Provide the [x, y] coordinate of the cell's center where the given text is located.  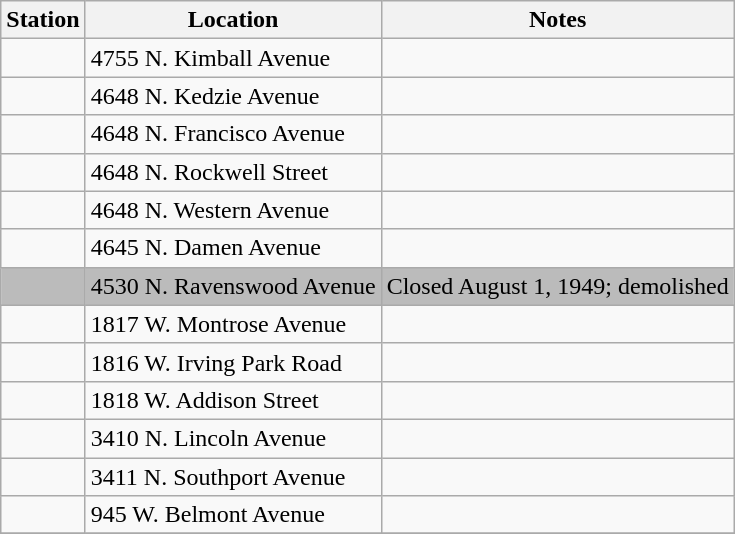
Location [233, 20]
4648 N. Kedzie Avenue [233, 96]
4530 N. Ravenswood Avenue [233, 286]
3410 N. Lincoln Avenue [233, 438]
3411 N. Southport Avenue [233, 477]
1817 W. Montrose Avenue [233, 324]
Closed August 1, 1949; demolished [558, 286]
Station [43, 20]
1816 W. Irving Park Road [233, 362]
4648 N. Rockwell Street [233, 172]
4645 N. Damen Avenue [233, 248]
4648 N. Western Avenue [233, 210]
4755 N. Kimball Avenue [233, 58]
945 W. Belmont Avenue [233, 515]
1818 W. Addison Street [233, 400]
Notes [558, 20]
4648 N. Francisco Avenue [233, 134]
